Provide the [x, y] coordinate of the cell's center where the given text is located.  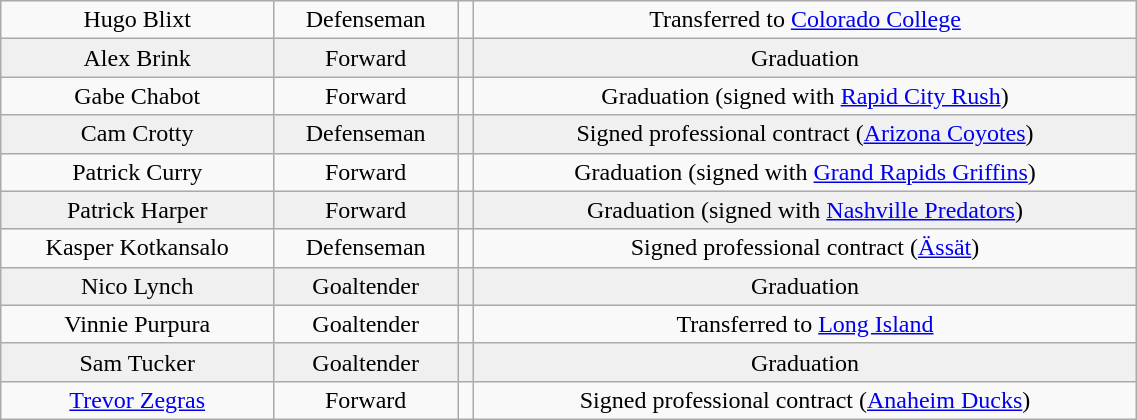
Trevor Zegras [138, 400]
Signed professional contract (Ässät) [805, 248]
Graduation (signed with Rapid City Rush) [805, 96]
Hugo Blixt [138, 20]
Patrick Harper [138, 210]
Patrick Curry [138, 172]
Transferred to Long Island [805, 324]
Signed professional contract (Arizona Coyotes) [805, 134]
Cam Crotty [138, 134]
Graduation (signed with Grand Rapids Griffins) [805, 172]
Nico Lynch [138, 286]
Alex Brink [138, 58]
Transferred to Colorado College [805, 20]
Gabe Chabot [138, 96]
Sam Tucker [138, 362]
Signed professional contract (Anaheim Ducks) [805, 400]
Graduation (signed with Nashville Predators) [805, 210]
Vinnie Purpura [138, 324]
Kasper Kotkansalo [138, 248]
